Extract the [X, Y] coordinate from the center of the cell holding the provided text.  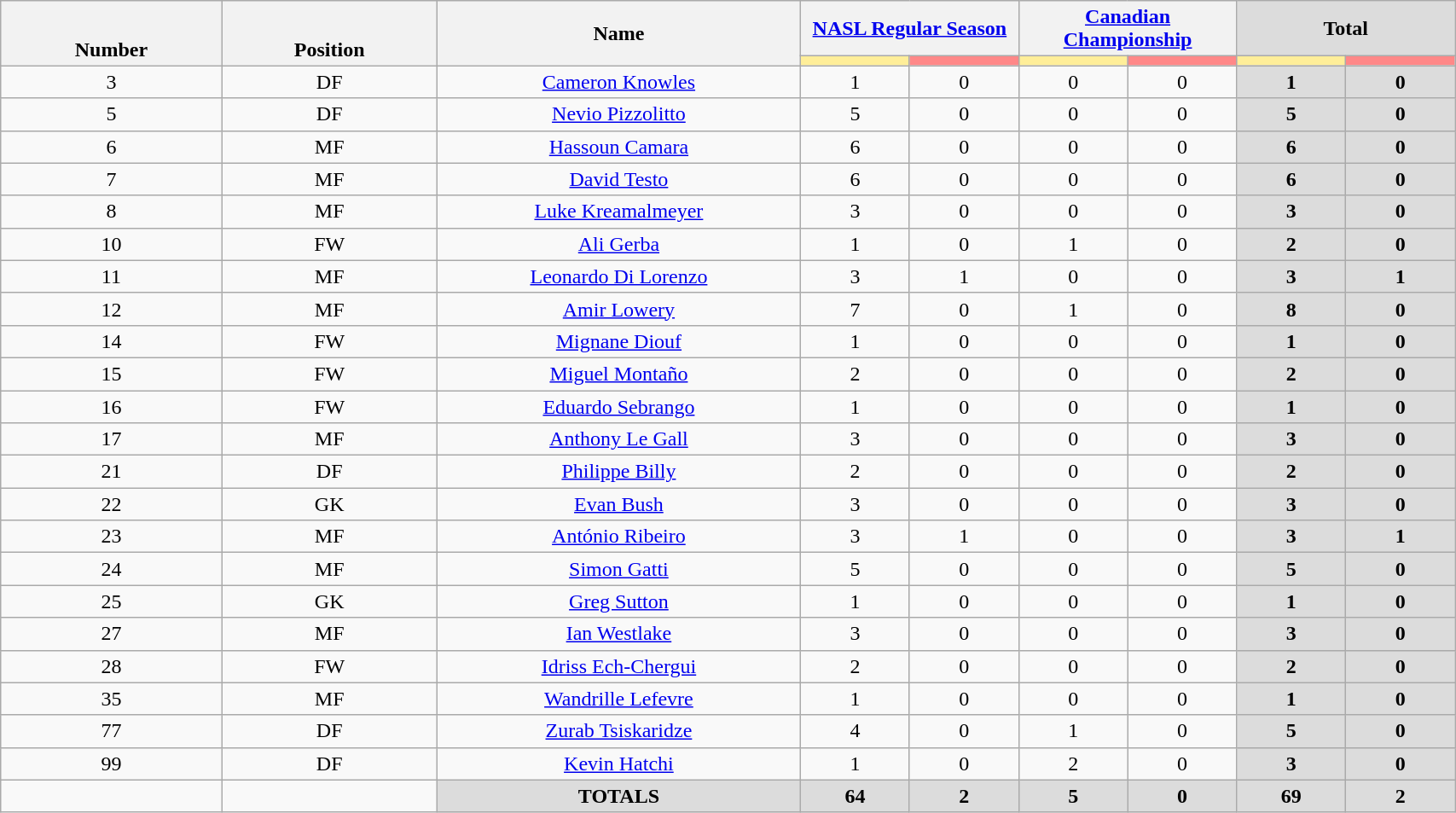
22 [111, 504]
TOTALS [618, 796]
21 [111, 472]
NASL Regular Season [910, 29]
Leonardo Di Lorenzo [618, 276]
Kevin Hatchi [618, 764]
Miguel Montaño [618, 374]
Anthony Le Gall [618, 439]
77 [111, 731]
Evan Bush [618, 504]
10 [111, 244]
Name [618, 33]
11 [111, 276]
Ali Gerba [618, 244]
27 [111, 634]
Number [111, 33]
Philippe Billy [618, 472]
David Testo [618, 179]
99 [111, 764]
António Ribeiro [618, 537]
16 [111, 407]
25 [111, 601]
Eduardo Sebrango [618, 407]
Zurab Tsiskaridze [618, 731]
14 [111, 341]
15 [111, 374]
64 [856, 796]
Cameron Knowles [618, 82]
Mignane Diouf [618, 341]
Canadian Championship [1128, 29]
24 [111, 569]
Amir Lowery [618, 309]
35 [111, 699]
17 [111, 439]
69 [1291, 796]
23 [111, 537]
28 [111, 666]
Greg Sutton [618, 601]
Idriss Ech-Chergui [618, 666]
12 [111, 309]
Luke Kreamalmeyer [618, 212]
Ian Westlake [618, 634]
Total [1346, 29]
Nevio Pizzolitto [618, 114]
Position [329, 33]
4 [856, 731]
Wandrille Lefevre [618, 699]
Hassoun Camara [618, 147]
Simon Gatti [618, 569]
